Return [x, y] of the center of cell containing provided text 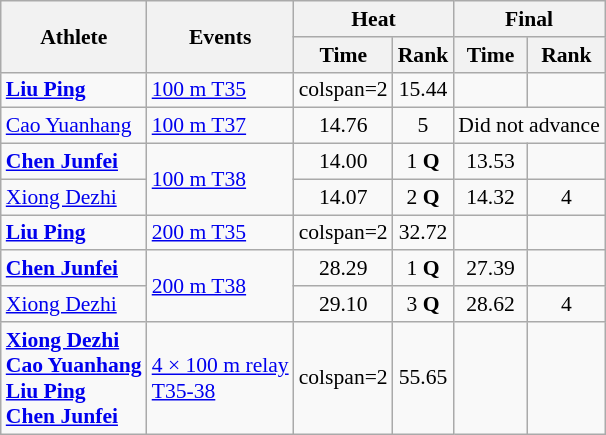
28.62 [490, 304]
Heat [374, 19]
100 m T35 [220, 90]
14.00 [344, 162]
55.65 [424, 378]
14.32 [490, 197]
13.53 [490, 162]
3 Q [424, 304]
14.07 [344, 197]
200 m T35 [220, 233]
14.76 [344, 126]
Did not advance [529, 126]
2 Q [424, 197]
Cao Yuanhang [74, 126]
27.39 [490, 269]
32.72 [424, 233]
Xiong DezhiCao YuanhangLiu PingChen Junfei [74, 378]
15.44 [424, 90]
29.10 [344, 304]
100 m T37 [220, 126]
Athlete [74, 36]
100 m T38 [220, 180]
5 [424, 126]
Events [220, 36]
28.29 [344, 269]
Final [529, 19]
4 × 100 m relayT35-38 [220, 378]
200 m T38 [220, 286]
